Scan for the cell matching the given text and deliver its (X, Y) coordinate at center. 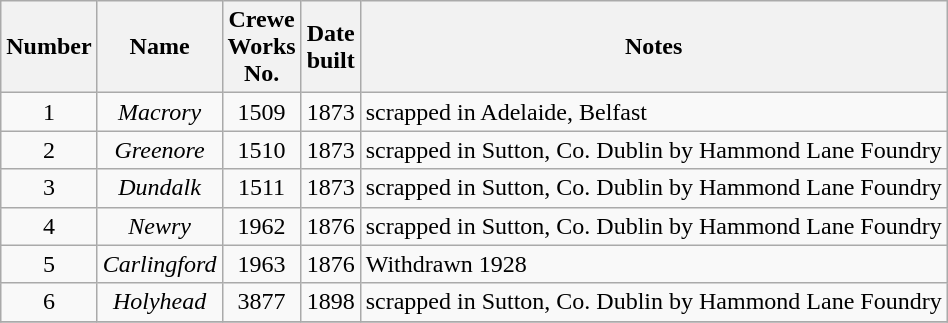
3877 (262, 302)
Newry (160, 226)
Name (160, 47)
3 (49, 188)
Withdrawn 1928 (654, 264)
6 (49, 302)
Number (49, 47)
4 (49, 226)
Datebuilt (330, 47)
Macrory (160, 112)
1963 (262, 264)
Holyhead (160, 302)
scrapped in Adelaide, Belfast (654, 112)
1510 (262, 150)
1962 (262, 226)
Greenore (160, 150)
5 (49, 264)
2 (49, 150)
Notes (654, 47)
1 (49, 112)
Dundalk (160, 188)
1898 (330, 302)
CreweWorksNo. (262, 47)
Carlingford (160, 264)
1511 (262, 188)
1509 (262, 112)
